Output the [x, y] coordinate of the center of the cell containing the given text.  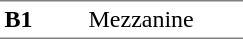
B1 [42, 20]
Mezzanine [164, 20]
